Capture the cell that displays the provided text and extract its (X, Y) central coordinate. 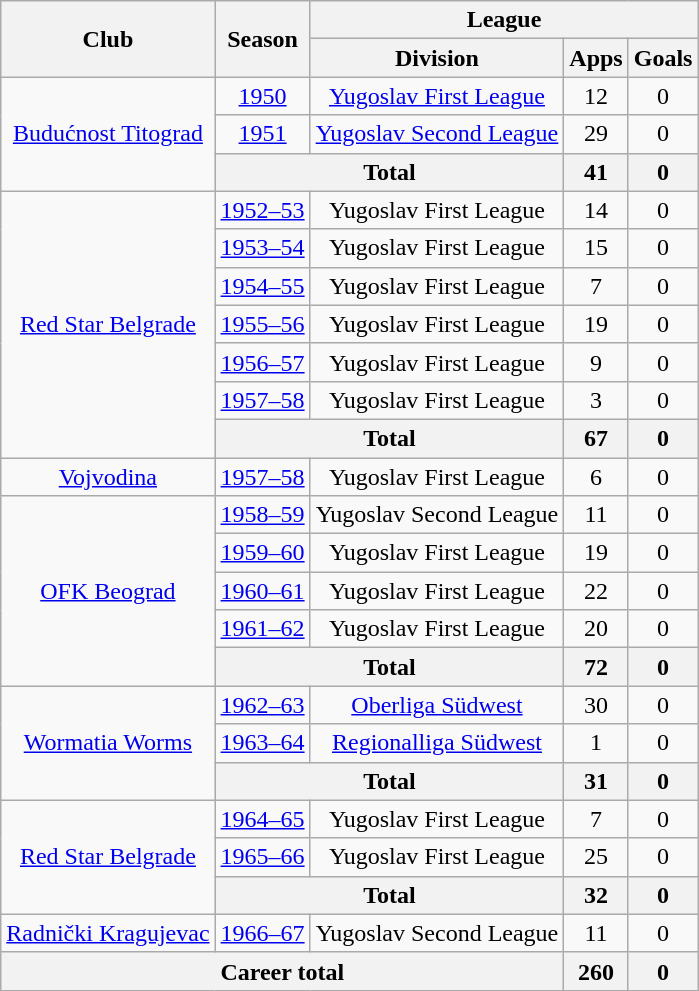
41 (596, 172)
32 (596, 895)
Goals (663, 58)
260 (596, 971)
6 (596, 477)
1961–62 (262, 629)
Vojvodina (108, 477)
Oberliga Südwest (437, 705)
1963–64 (262, 743)
1953–54 (262, 248)
25 (596, 857)
1954–55 (262, 286)
1962–63 (262, 705)
29 (596, 134)
Wormatia Worms (108, 743)
1950 (262, 96)
30 (596, 705)
Club (108, 39)
1964–65 (262, 819)
Apps (596, 58)
Season (262, 39)
OFK Beograd (108, 591)
14 (596, 210)
3 (596, 400)
15 (596, 248)
Radnički Kragujevac (108, 933)
1965–66 (262, 857)
1955–56 (262, 324)
1951 (262, 134)
Career total (282, 971)
League (504, 20)
1956–57 (262, 362)
1959–60 (262, 553)
67 (596, 438)
72 (596, 667)
22 (596, 591)
1 (596, 743)
12 (596, 96)
Regionalliga Südwest (437, 743)
20 (596, 629)
1960–61 (262, 591)
Division (437, 58)
9 (596, 362)
31 (596, 781)
Budućnost Titograd (108, 134)
1958–59 (262, 515)
1966–67 (262, 933)
1952–53 (262, 210)
